Return the [x, y] coordinate for the center point of the cell that contains the specified text.  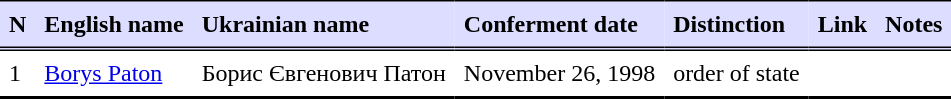
1 [18, 74]
N [18, 25]
Ukrainian name [324, 25]
English name [114, 25]
Link [842, 25]
Borys Paton [114, 74]
Distinction [736, 25]
November 26, 1998 [560, 74]
Notes [914, 25]
Conferment date [560, 25]
Борис Євгенович Патон [324, 74]
order of state [736, 74]
